Provide the [X, Y] coordinate of the cell's center where the given text is located.  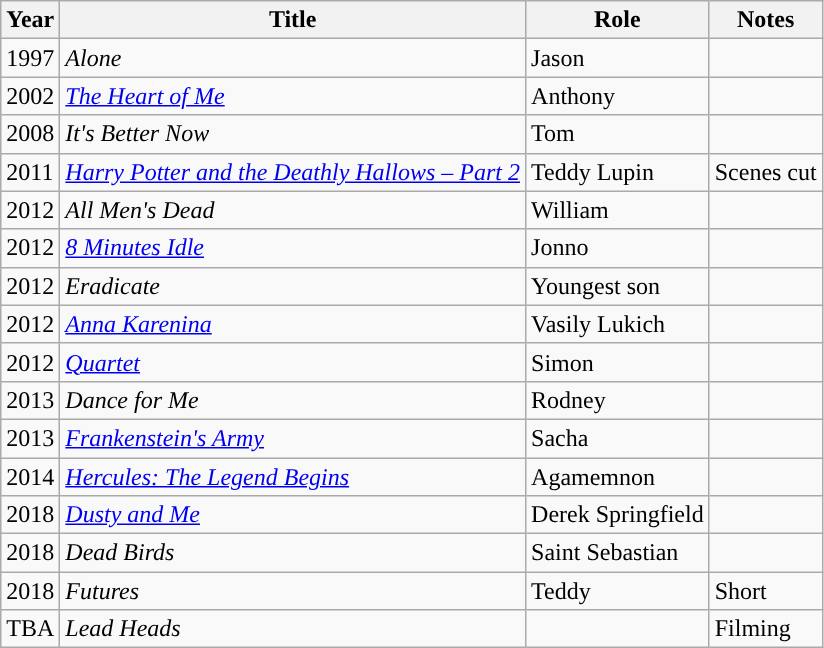
Rodney [618, 400]
Tom [618, 134]
Filming [766, 629]
Quartet [293, 362]
Harry Potter and the Deathly Hallows – Part 2 [293, 172]
Derek Springfield [618, 515]
2014 [30, 477]
Role [618, 20]
Agamemnon [618, 477]
Eradicate [293, 286]
1997 [30, 58]
Sacha [618, 438]
All Men's Dead [293, 210]
Title [293, 20]
Jonno [618, 248]
2011 [30, 172]
It's Better Now [293, 134]
Teddy [618, 591]
Notes [766, 20]
The Heart of Me [293, 96]
William [618, 210]
Vasily Lukich [618, 324]
TBA [30, 629]
Lead Heads [293, 629]
Year [30, 20]
Futures [293, 591]
Frankenstein's Army [293, 438]
Dance for Me [293, 400]
Hercules: The Legend Begins [293, 477]
Jason [618, 58]
2008 [30, 134]
Dead Birds [293, 553]
Anna Karenina [293, 324]
Scenes cut [766, 172]
Dusty and Me [293, 515]
Teddy Lupin [618, 172]
Short [766, 591]
2002 [30, 96]
Alone [293, 58]
Simon [618, 362]
Anthony [618, 96]
Youngest son [618, 286]
8 Minutes Idle [293, 248]
Saint Sebastian [618, 553]
